Find where the given text appears and provide that cell's center as [X, Y] coordinate. 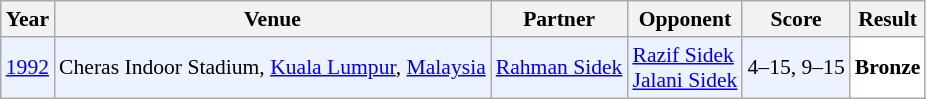
Venue [272, 19]
1992 [28, 68]
Rahman Sidek [560, 68]
Score [796, 19]
Partner [560, 19]
Result [888, 19]
Cheras Indoor Stadium, Kuala Lumpur, Malaysia [272, 68]
Year [28, 19]
4–15, 9–15 [796, 68]
Opponent [684, 19]
Razif Sidek Jalani Sidek [684, 68]
Bronze [888, 68]
